Determine the (x, y) coordinate at the center of the cell enclosing the given text.  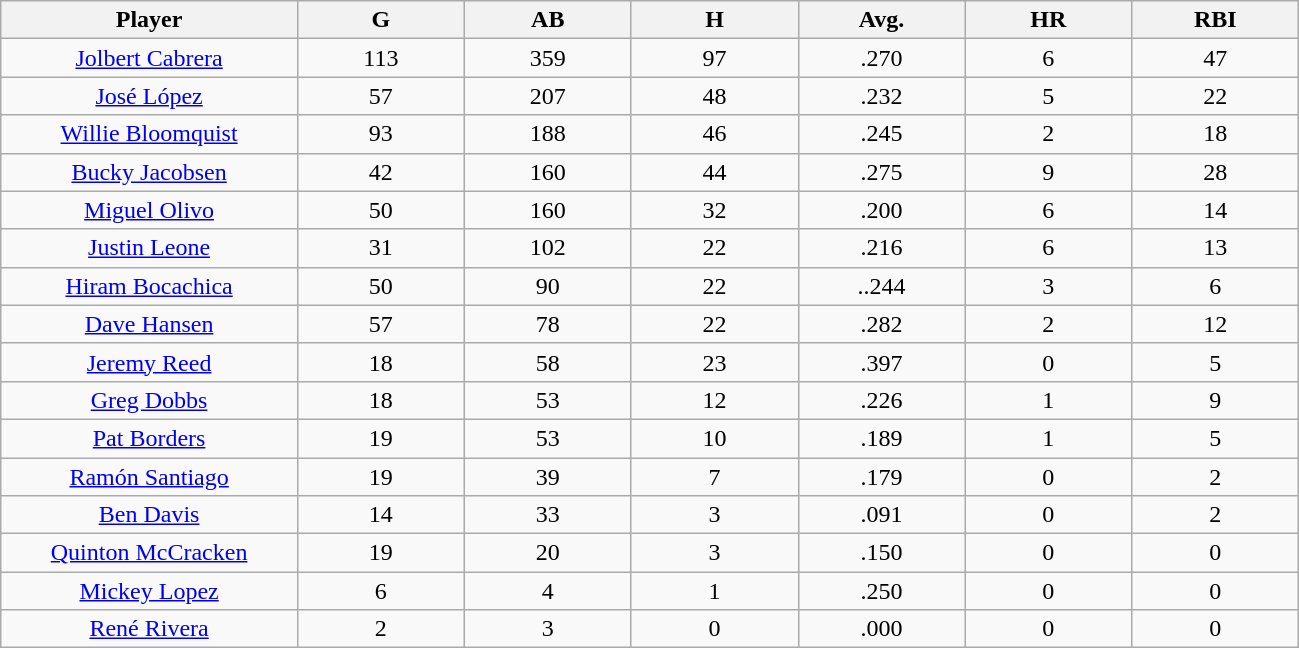
Bucky Jacobsen (150, 172)
47 (1216, 58)
44 (714, 172)
Jeremy Reed (150, 362)
23 (714, 362)
28 (1216, 172)
78 (548, 324)
.200 (882, 210)
HR (1048, 20)
.216 (882, 248)
.000 (882, 629)
33 (548, 515)
RBI (1216, 20)
Pat Borders (150, 438)
20 (548, 553)
46 (714, 134)
José López (150, 96)
Jolbert Cabrera (150, 58)
.150 (882, 553)
207 (548, 96)
.091 (882, 515)
10 (714, 438)
Avg. (882, 20)
13 (1216, 248)
H (714, 20)
Dave Hansen (150, 324)
.232 (882, 96)
Ben Davis (150, 515)
AB (548, 20)
.226 (882, 400)
39 (548, 477)
Justin Leone (150, 248)
.270 (882, 58)
42 (380, 172)
G (380, 20)
.189 (882, 438)
4 (548, 591)
32 (714, 210)
.179 (882, 477)
Player (150, 20)
.282 (882, 324)
102 (548, 248)
Greg Dobbs (150, 400)
Quinton McCracken (150, 553)
90 (548, 286)
93 (380, 134)
..244 (882, 286)
359 (548, 58)
Ramón Santiago (150, 477)
188 (548, 134)
Miguel Olivo (150, 210)
48 (714, 96)
113 (380, 58)
Hiram Bocachica (150, 286)
97 (714, 58)
7 (714, 477)
Mickey Lopez (150, 591)
.275 (882, 172)
Willie Bloomquist (150, 134)
58 (548, 362)
31 (380, 248)
René Rivera (150, 629)
.245 (882, 134)
.250 (882, 591)
.397 (882, 362)
